Return the [x, y] coordinate for the center point of the cell that contains the specified text.  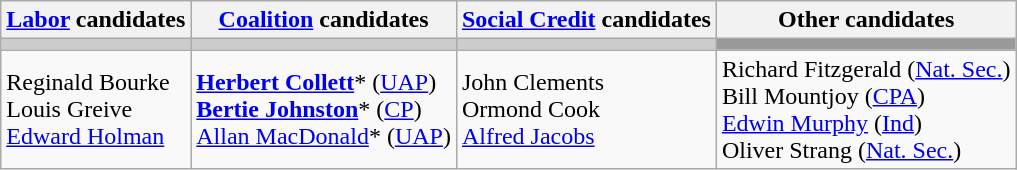
Labor candidates [96, 20]
Reginald BourkeLouis GreiveEdward Holman [96, 110]
John ClementsOrmond CookAlfred Jacobs [586, 110]
Herbert Collett* (UAP)Bertie Johnston* (CP)Allan MacDonald* (UAP) [324, 110]
Other candidates [866, 20]
Coalition candidates [324, 20]
Richard Fitzgerald (Nat. Sec.)Bill Mountjoy (CPA)Edwin Murphy (Ind)Oliver Strang (Nat. Sec.) [866, 110]
Social Credit candidates [586, 20]
